Provide the [x, y] coordinate of the cell's center where the given text is located.  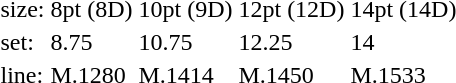
12.25 [292, 42]
8.75 [92, 42]
10.75 [186, 42]
